Search for the cell housing the specified text and yield its (X, Y) center coordinate. 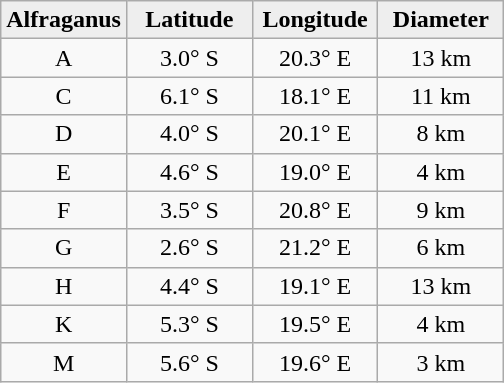
19.1° E (315, 286)
E (64, 172)
19.5° E (315, 324)
19.0° E (315, 172)
2.6° S (189, 248)
K (64, 324)
20.3° E (315, 58)
Diameter (441, 20)
9 km (441, 210)
4.4° S (189, 286)
A (64, 58)
3 km (441, 362)
6.1° S (189, 96)
Latitude (189, 20)
F (64, 210)
18.1° E (315, 96)
3.0° S (189, 58)
19.6° E (315, 362)
D (64, 134)
5.3° S (189, 324)
20.1° E (315, 134)
5.6° S (189, 362)
C (64, 96)
21.2° E (315, 248)
4.0° S (189, 134)
H (64, 286)
4.6° S (189, 172)
20.8° E (315, 210)
6 km (441, 248)
3.5° S (189, 210)
G (64, 248)
8 km (441, 134)
Longitude (315, 20)
11 km (441, 96)
M (64, 362)
Alfraganus (64, 20)
